For the text-containing cell, return its midpoint in (X, Y) coordinate format. 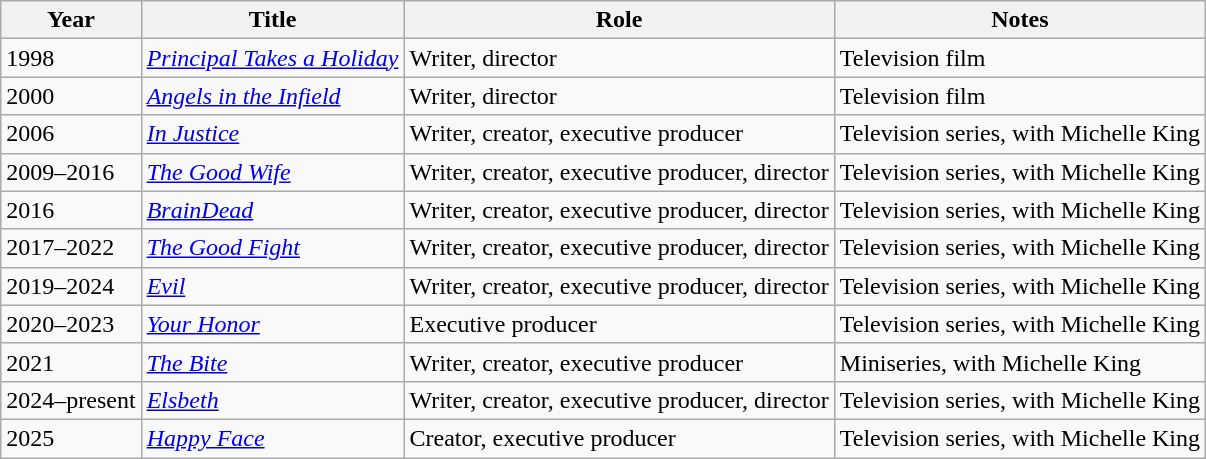
2017–2022 (71, 248)
The Good Wife (272, 172)
Your Honor (272, 324)
The Bite (272, 362)
BrainDead (272, 210)
1998 (71, 58)
2000 (71, 96)
Title (272, 20)
2021 (71, 362)
Principal Takes a Holiday (272, 58)
In Justice (272, 134)
Role (619, 20)
Year (71, 20)
The Good Fight (272, 248)
Happy Face (272, 438)
2016 (71, 210)
2006 (71, 134)
2020–2023 (71, 324)
Evil (272, 286)
Miniseries, with Michelle King (1020, 362)
Creator, executive producer (619, 438)
Executive producer (619, 324)
Angels in the Infield (272, 96)
2009–2016 (71, 172)
Elsbeth (272, 400)
2024–present (71, 400)
2019–2024 (71, 286)
2025 (71, 438)
Notes (1020, 20)
